Return [X, Y] of the center of cell containing provided text 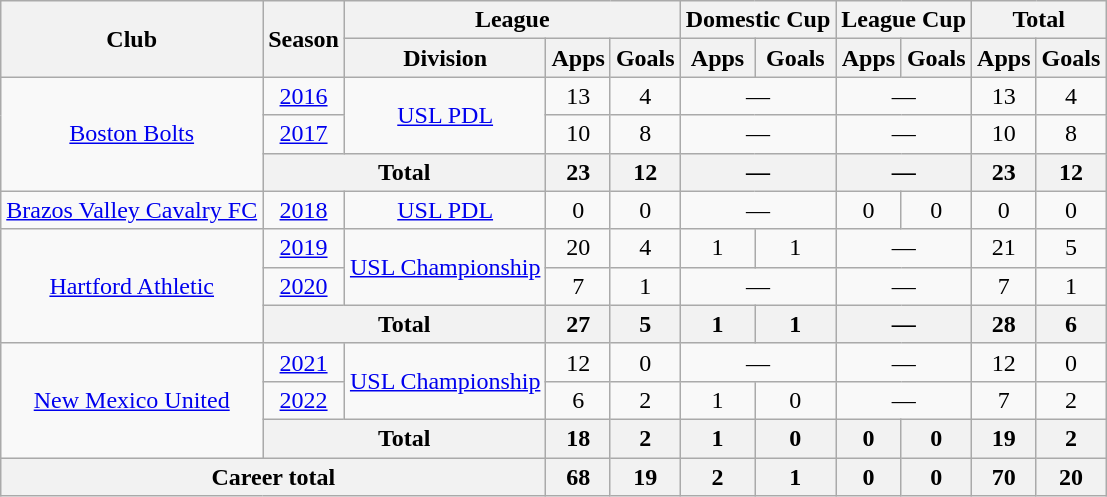
Boston Bolts [132, 134]
2016 [304, 96]
Domestic Cup [758, 20]
21 [1004, 248]
Division [445, 58]
League [512, 20]
68 [578, 477]
2019 [304, 248]
Season [304, 39]
18 [578, 438]
2018 [304, 210]
28 [1004, 324]
New Mexico United [132, 400]
Brazos Valley Cavalry FC [132, 210]
Career total [274, 477]
2021 [304, 362]
2017 [304, 134]
2020 [304, 286]
27 [578, 324]
2022 [304, 400]
Club [132, 39]
Hartford Athletic [132, 286]
70 [1004, 477]
League Cup [904, 20]
